Detect which cell encompasses the target text, then output its [X, Y] center coordinate. 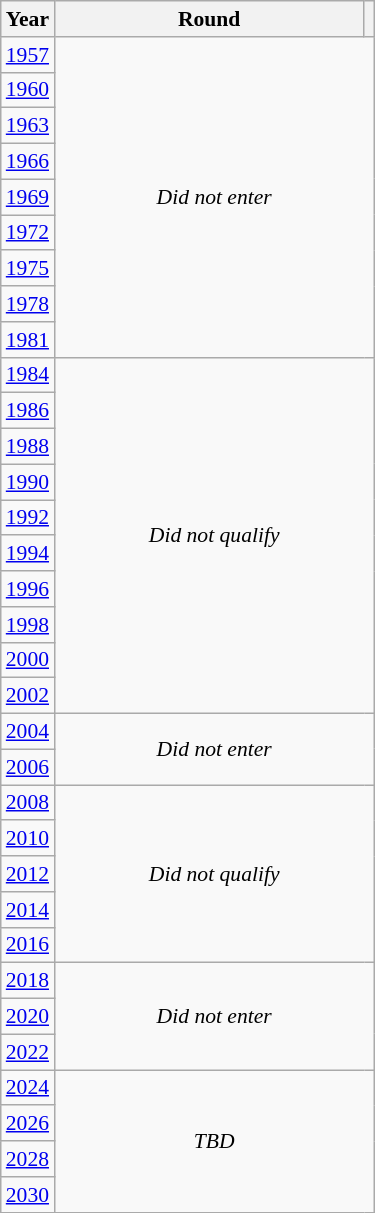
Year [28, 19]
1992 [28, 518]
2018 [28, 981]
1984 [28, 375]
TBD [214, 1141]
1998 [28, 625]
2008 [28, 803]
1988 [28, 447]
2016 [28, 945]
2026 [28, 1124]
1990 [28, 482]
1969 [28, 197]
1957 [28, 55]
1994 [28, 554]
2030 [28, 1195]
2022 [28, 1052]
1978 [28, 304]
1986 [28, 411]
2000 [28, 660]
2024 [28, 1088]
Round [209, 19]
1966 [28, 162]
1972 [28, 233]
2014 [28, 910]
2020 [28, 1017]
2010 [28, 839]
2006 [28, 767]
2012 [28, 874]
1981 [28, 340]
2004 [28, 732]
1963 [28, 126]
1975 [28, 269]
1996 [28, 589]
1960 [28, 90]
2028 [28, 1159]
2002 [28, 696]
